Output the (x, y) coordinate of the center of the cell containing the given text.  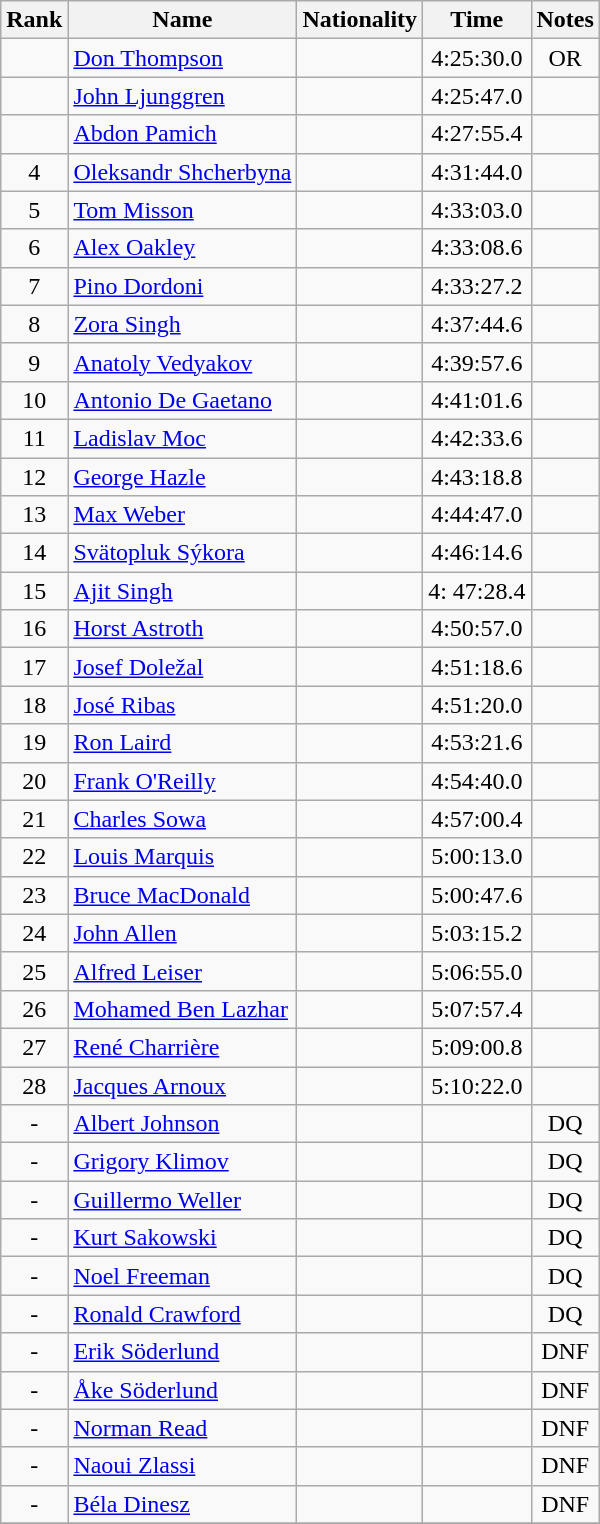
4:33:03.0 (477, 210)
4:54:40.0 (477, 781)
4:33:08.6 (477, 248)
5:07:57.4 (477, 1009)
4:25:47.0 (477, 96)
Anatoly Vedyakov (182, 362)
Nationality (360, 20)
Erik Söderlund (182, 1352)
8 (34, 324)
Grigory Klimov (182, 1162)
28 (34, 1085)
18 (34, 705)
Alex Oakley (182, 248)
4:51:20.0 (477, 705)
Ladislav Moc (182, 438)
Louis Marquis (182, 857)
10 (34, 400)
Norman Read (182, 1428)
20 (34, 781)
7 (34, 286)
13 (34, 515)
23 (34, 895)
5:00:47.6 (477, 895)
5:03:15.2 (477, 933)
4:31:44.0 (477, 172)
Zora Singh (182, 324)
Svätopluk Sýkora (182, 553)
14 (34, 553)
Naoui Zlassi (182, 1466)
5:06:55.0 (477, 971)
15 (34, 591)
4:44:47.0 (477, 515)
Rank (34, 20)
4:41:01.6 (477, 400)
Kurt Sakowski (182, 1238)
16 (34, 629)
George Hazle (182, 477)
22 (34, 857)
Oleksandr Shcherbyna (182, 172)
Noel Freeman (182, 1276)
4: 47:28.4 (477, 591)
Jacques Arnoux (182, 1085)
René Charrière (182, 1047)
4:39:57.6 (477, 362)
Frank O'Reilly (182, 781)
Albert Johnson (182, 1124)
12 (34, 477)
Antonio De Gaetano (182, 400)
Ronald Crawford (182, 1314)
Béla Dinesz (182, 1504)
5:09:00.8 (477, 1047)
Alfred Leiser (182, 971)
5 (34, 210)
9 (34, 362)
José Ribas (182, 705)
4:51:18.6 (477, 667)
Abdon Pamich (182, 134)
Ron Laird (182, 743)
4:50:57.0 (477, 629)
Guillermo Weller (182, 1200)
Åke Söderlund (182, 1390)
4:57:00.4 (477, 819)
21 (34, 819)
4:46:14.6 (477, 553)
4:25:30.0 (477, 58)
Ajit Singh (182, 591)
Time (477, 20)
Pino Dordoni (182, 286)
Josef Doležal (182, 667)
Max Weber (182, 515)
5:00:13.0 (477, 857)
John Ljunggren (182, 96)
5:10:22.0 (477, 1085)
17 (34, 667)
26 (34, 1009)
Mohamed Ben Lazhar (182, 1009)
John Allen (182, 933)
4:42:33.6 (477, 438)
4:33:27.2 (477, 286)
Don Thompson (182, 58)
6 (34, 248)
4:53:21.6 (477, 743)
24 (34, 933)
Charles Sowa (182, 819)
19 (34, 743)
Horst Astroth (182, 629)
4 (34, 172)
25 (34, 971)
4:27:55.4 (477, 134)
11 (34, 438)
OR (565, 58)
4:37:44.6 (477, 324)
27 (34, 1047)
Bruce MacDonald (182, 895)
Tom Misson (182, 210)
Notes (565, 20)
Name (182, 20)
4:43:18.8 (477, 477)
